Extract the (X, Y) coordinate from the center of the cell holding the provided text.  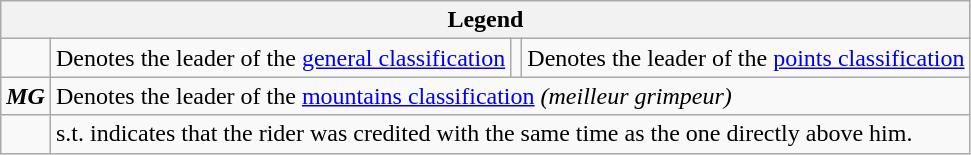
Legend (486, 20)
Denotes the leader of the mountains classification (meilleur grimpeur) (510, 96)
MG (26, 96)
Denotes the leader of the points classification (746, 58)
s.t. indicates that the rider was credited with the same time as the one directly above him. (510, 134)
Denotes the leader of the general classification (280, 58)
